Return [x, y] of the center of cell containing provided text 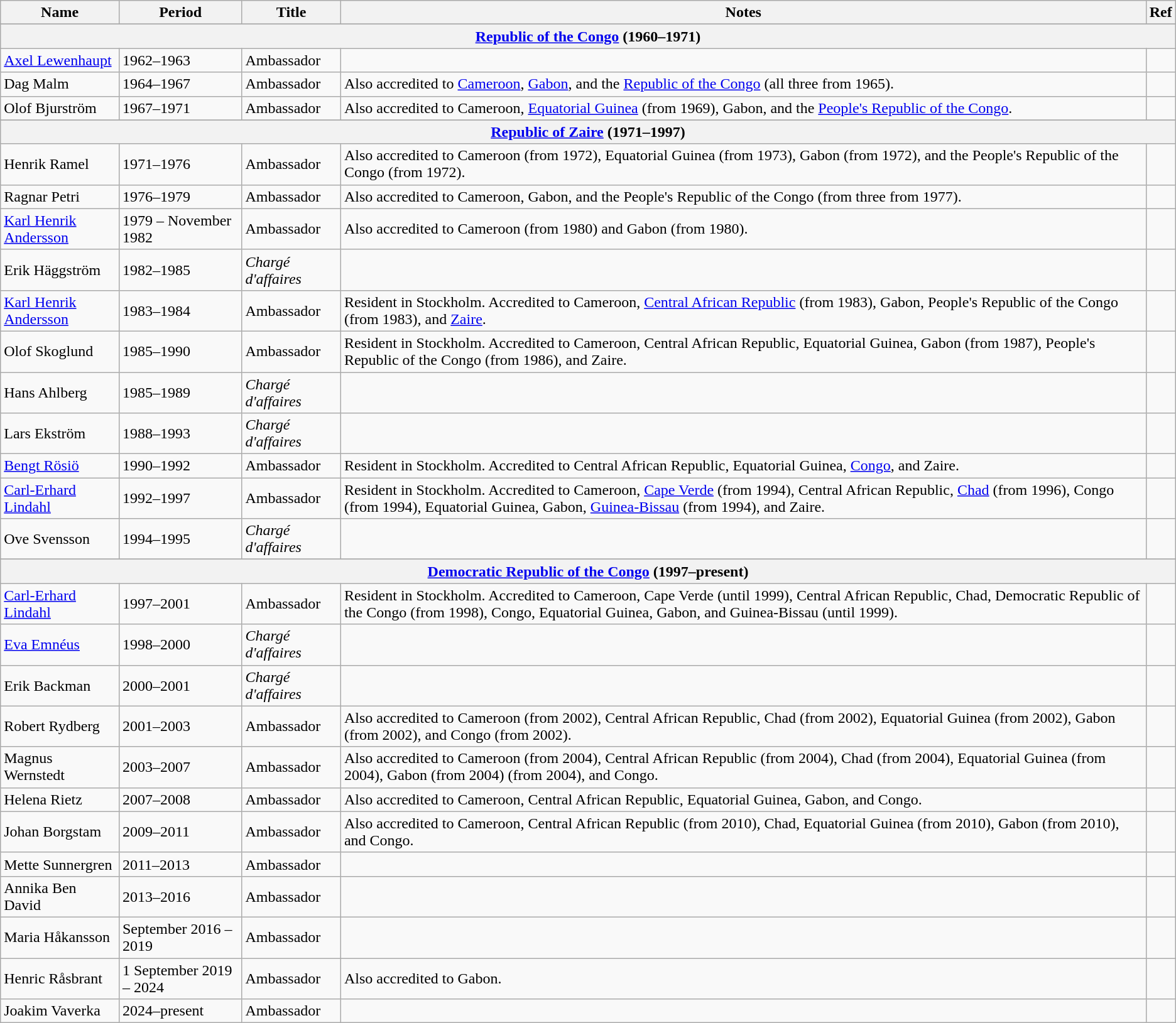
1964–1967 [180, 84]
Also accredited to Cameroon, Equatorial Guinea (from 1969), Gabon, and the People's Republic of the Congo. [743, 108]
Also accredited to Cameroon (from 1980) and Gabon (from 1980). [743, 229]
September 2016 – 2019 [180, 937]
Olof Skoglund [60, 352]
Also accredited to Cameroon, Gabon, and the Republic of the Congo (all three from 1965). [743, 84]
1988–1993 [180, 433]
1979 – November 1982 [180, 229]
Henrik Ramel [60, 165]
Also accredited to Gabon. [743, 978]
Maria Håkansson [60, 937]
Dag Malm [60, 84]
Helena Rietz [60, 799]
Lars Ekström [60, 433]
Erik Häggström [60, 270]
Title [291, 13]
1985–1990 [180, 352]
2024–present [180, 1011]
Annika Ben David [60, 897]
Also accredited to Cameroon, Central African Republic, Equatorial Guinea, Gabon, and Congo. [743, 799]
1994–1995 [180, 539]
Mette Sunnergren [60, 864]
1983–1984 [180, 310]
2001–2003 [180, 726]
Eva Emnéus [60, 644]
1962–1963 [180, 60]
2003–2007 [180, 767]
2011–2013 [180, 864]
1985–1989 [180, 392]
Name [60, 13]
2007–2008 [180, 799]
Henric Råsbrant [60, 978]
Notes [743, 13]
Joakim Vaverka [60, 1011]
1998–2000 [180, 644]
Ragnar Petri [60, 197]
Also accredited to Cameroon (from 1972), Equatorial Guinea (from 1973), Gabon (from 1972), and the People's Republic of the Congo (from 1972). [743, 165]
1 September 2019 – 2024 [180, 978]
Erik Backman [60, 686]
Democratic Republic of the Congo (1997–present) [588, 571]
Also accredited to Cameroon, Gabon, and the People's Republic of the Congo (from three from 1977). [743, 197]
2000–2001 [180, 686]
2013–2016 [180, 897]
Republic of Zaire (1971–1997) [588, 132]
Ref [1161, 13]
1982–1985 [180, 270]
Johan Borgstam [60, 831]
1971–1976 [180, 165]
1967–1971 [180, 108]
Axel Lewenhaupt [60, 60]
1992–1997 [180, 499]
Also accredited to Cameroon, Central African Republic (from 2010), Chad, Equatorial Guinea (from 2010), Gabon (from 2010), and Congo. [743, 831]
1990–1992 [180, 466]
Bengt Rösiö [60, 466]
Period [180, 13]
Resident in Stockholm. Accredited to Cameroon, Central African Republic (from 1983), Gabon, People's Republic of the Congo (from 1983), and Zaire. [743, 310]
Resident in Stockholm. Accredited to Central African Republic, Equatorial Guinea, Congo, and Zaire. [743, 466]
Olof Bjurström [60, 108]
2009–2011 [180, 831]
Robert Rydberg [60, 726]
Hans Ahlberg [60, 392]
1997–2001 [180, 604]
Magnus Wernstedt [60, 767]
Republic of the Congo (1960–1971) [588, 36]
Ove Svensson [60, 539]
1976–1979 [180, 197]
